Search for the cell housing the specified text and yield its [x, y] center coordinate. 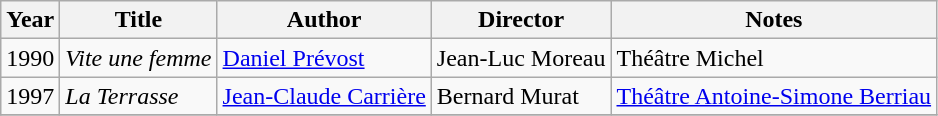
Jean-Luc Moreau [521, 58]
Year [30, 20]
Théâtre Antoine-Simone Berriau [774, 96]
Director [521, 20]
Author [324, 20]
1990 [30, 58]
La Terrasse [138, 96]
Vite une femme [138, 58]
Jean-Claude Carrière [324, 96]
Théâtre Michel [774, 58]
Notes [774, 20]
Bernard Murat [521, 96]
1997 [30, 96]
Title [138, 20]
Daniel Prévost [324, 58]
